Extract the [x, y] coordinate from the center of the cell holding the provided text.  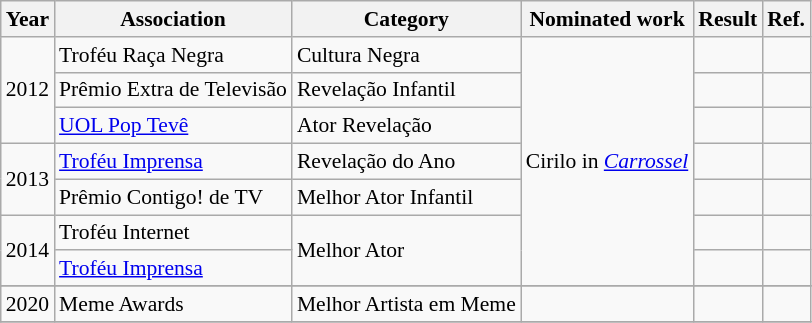
Cirilo in Carrossel [607, 162]
Prêmio Extra de Televisão [173, 90]
2012 [28, 90]
2013 [28, 180]
Cultura Negra [406, 55]
Ator Revelação [406, 126]
Melhor Ator Infantil [406, 197]
Association [173, 19]
Troféu Internet [173, 233]
Melhor Artista em Meme [406, 304]
Nominated work [607, 19]
UOL Pop Tevê [173, 126]
Year [28, 19]
Melhor Ator [406, 250]
Revelação Infantil [406, 90]
Troféu Raça Negra [173, 55]
Revelação do Ano [406, 162]
Prêmio Contigo! de TV [173, 197]
Category [406, 19]
2020 [28, 304]
Result [728, 19]
Meme Awards [173, 304]
Ref. [786, 19]
2014 [28, 250]
